Determine the [X, Y] coordinate at the center of the cell enclosing the given text.  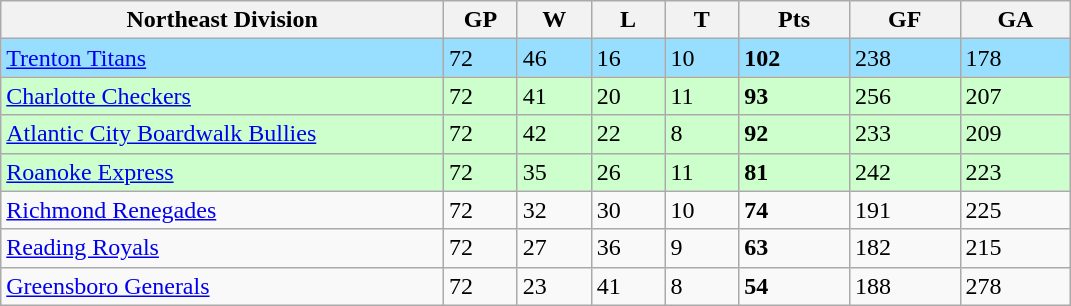
178 [1016, 58]
278 [1016, 286]
63 [794, 248]
256 [904, 96]
30 [628, 210]
238 [904, 58]
GP [481, 20]
93 [794, 96]
209 [1016, 134]
22 [628, 134]
Northeast Division [222, 20]
20 [628, 96]
74 [794, 210]
188 [904, 286]
42 [554, 134]
54 [794, 286]
Charlotte Checkers [222, 96]
Atlantic City Boardwalk Bullies [222, 134]
16 [628, 58]
W [554, 20]
81 [794, 172]
182 [904, 248]
Richmond Renegades [222, 210]
233 [904, 134]
T [702, 20]
46 [554, 58]
26 [628, 172]
9 [702, 248]
225 [1016, 210]
Pts [794, 20]
Trenton Titans [222, 58]
207 [1016, 96]
Roanoke Express [222, 172]
102 [794, 58]
242 [904, 172]
35 [554, 172]
191 [904, 210]
23 [554, 286]
Greensboro Generals [222, 286]
223 [1016, 172]
GF [904, 20]
36 [628, 248]
GA [1016, 20]
L [628, 20]
Reading Royals [222, 248]
215 [1016, 248]
92 [794, 134]
32 [554, 210]
27 [554, 248]
